Output the [x, y] coordinate of the center of the cell containing the given text.  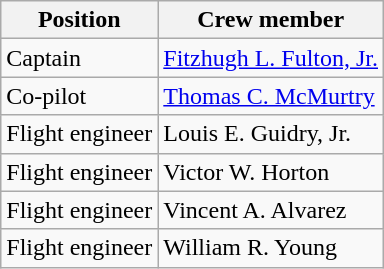
Crew member [271, 20]
Victor W. Horton [271, 172]
Vincent A. Alvarez [271, 210]
Thomas C. McMurtry [271, 96]
Louis E. Guidry, Jr. [271, 134]
Captain [80, 58]
Co-pilot [80, 96]
Position [80, 20]
William R. Young [271, 248]
Fitzhugh L. Fulton, Jr. [271, 58]
